Search for the cell housing the specified text and yield its (x, y) center coordinate. 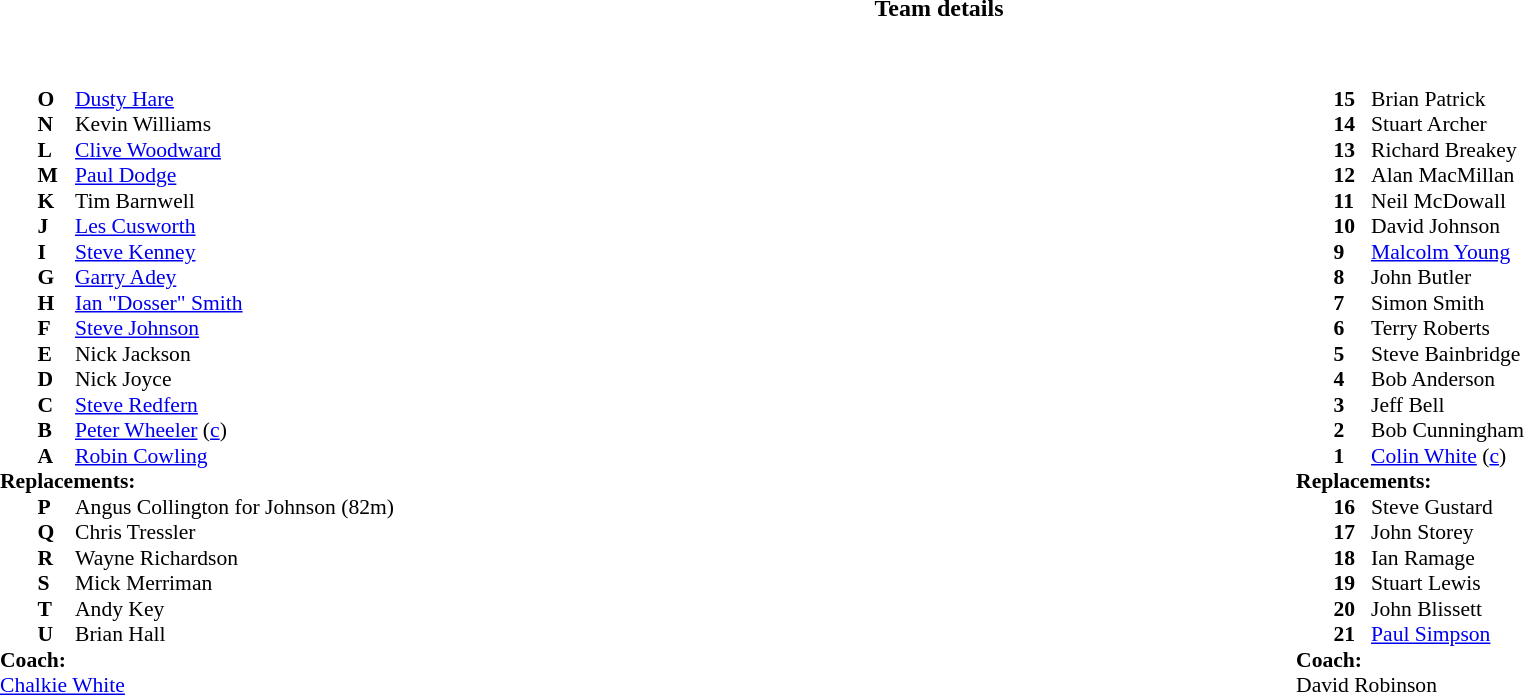
B (57, 431)
Garry Adey (234, 277)
17 (1353, 533)
18 (1353, 558)
Simon Smith (1448, 303)
Robin Cowling (234, 456)
1 (1353, 456)
Nick Joyce (234, 379)
11 (1353, 201)
Angus Collington for Johnson (82m) (234, 507)
Bob Cunningham (1448, 431)
R (57, 558)
E (57, 354)
Peter Wheeler (c) (234, 431)
Q (57, 533)
3 (1353, 405)
Brian Hall (234, 635)
Steve Kenney (234, 252)
Steve Johnson (234, 329)
Bob Anderson (1448, 379)
Wayne Richardson (234, 558)
John Butler (1448, 277)
Ian "Dosser" Smith (234, 303)
C (57, 405)
13 (1353, 150)
J (57, 227)
H (57, 303)
O (57, 99)
Clive Woodward (234, 150)
A (57, 456)
Steve Gustard (1448, 507)
D (57, 379)
M (57, 175)
K (57, 201)
Tim Barnwell (234, 201)
P (57, 507)
14 (1353, 125)
8 (1353, 277)
Steve Redfern (234, 405)
U (57, 635)
Terry Roberts (1448, 329)
16 (1353, 507)
Colin White (c) (1448, 456)
David Johnson (1448, 227)
Stuart Lewis (1448, 583)
Steve Bainbridge (1448, 354)
Paul Dodge (234, 175)
Les Cusworth (234, 227)
Chris Tressler (234, 533)
Ian Ramage (1448, 558)
15 (1353, 99)
G (57, 277)
Nick Jackson (234, 354)
Paul Simpson (1448, 635)
Kevin Williams (234, 125)
7 (1353, 303)
Andy Key (234, 609)
Stuart Archer (1448, 125)
9 (1353, 252)
12 (1353, 175)
L (57, 150)
Neil McDowall (1448, 201)
19 (1353, 583)
5 (1353, 354)
Mick Merriman (234, 583)
T (57, 609)
I (57, 252)
N (57, 125)
John Blissett (1448, 609)
6 (1353, 329)
S (57, 583)
Alan MacMillan (1448, 175)
Dusty Hare (234, 99)
Brian Patrick (1448, 99)
20 (1353, 609)
2 (1353, 431)
Malcolm Young (1448, 252)
21 (1353, 635)
F (57, 329)
4 (1353, 379)
10 (1353, 227)
Jeff Bell (1448, 405)
John Storey (1448, 533)
Richard Breakey (1448, 150)
